From the cell containing the given text, extract its center point as (x, y) coordinate. 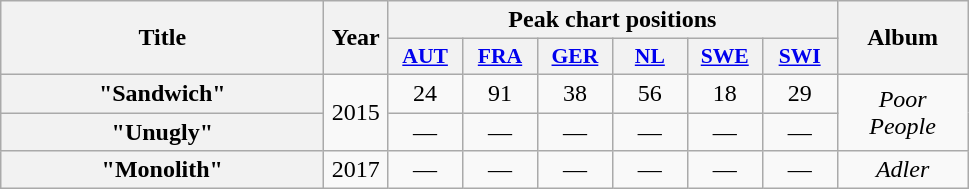
Album (902, 38)
56 (650, 93)
Year (356, 38)
38 (574, 93)
18 (724, 93)
24 (426, 93)
29 (800, 93)
"Sandwich" (162, 93)
SWE (724, 57)
NL (650, 57)
2017 (356, 170)
Peak chart positions (612, 20)
"Monolith" (162, 170)
SWI (800, 57)
"Unugly" (162, 131)
Poor People (902, 112)
Adler (902, 170)
GER (574, 57)
2015 (356, 112)
Title (162, 38)
AUT (426, 57)
91 (500, 93)
FRA (500, 57)
